Return (x, y) of the center of cell containing provided text 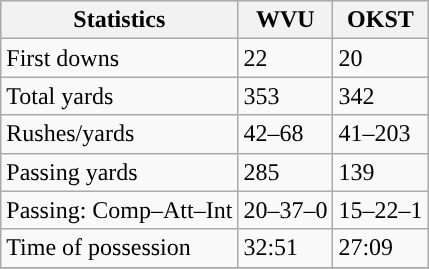
Total yards (120, 96)
WVU (286, 20)
Time of possession (120, 248)
285 (286, 172)
32:51 (286, 248)
20–37–0 (286, 210)
Passing: Comp–Att–Int (120, 210)
Statistics (120, 20)
OKST (380, 20)
First downs (120, 58)
42–68 (286, 134)
22 (286, 58)
353 (286, 96)
139 (380, 172)
41–203 (380, 134)
15–22–1 (380, 210)
Passing yards (120, 172)
342 (380, 96)
20 (380, 58)
27:09 (380, 248)
Rushes/yards (120, 134)
